For the text-containing cell, return its midpoint in [x, y] coordinate format. 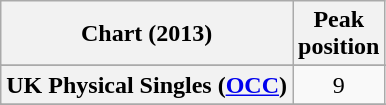
Chart (2013) [147, 34]
9 [338, 85]
Peakposition [338, 34]
UK Physical Singles (OCC) [147, 85]
